Detect which cell encompasses the target text, then output its [X, Y] center coordinate. 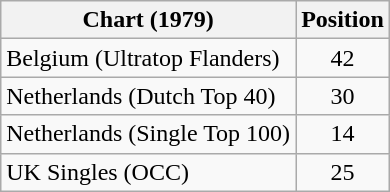
Netherlands (Single Top 100) [148, 134]
Netherlands (Dutch Top 40) [148, 96]
UK Singles (OCC) [148, 172]
25 [343, 172]
Position [343, 20]
14 [343, 134]
42 [343, 58]
Chart (1979) [148, 20]
Belgium (Ultratop Flanders) [148, 58]
30 [343, 96]
